Provide the [x, y] coordinate of the cell's center where the given text is located.  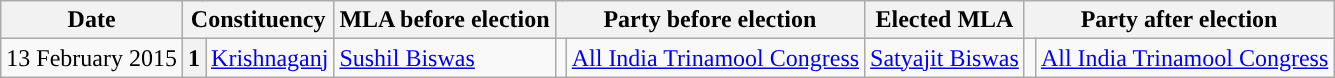
MLA before election [444, 20]
Satyajit Biswas [945, 58]
1 [194, 58]
Sushil Biswas [444, 58]
Date [92, 20]
Constituency [258, 20]
Krishnaganj [270, 58]
13 February 2015 [92, 58]
Party before election [710, 20]
Party after election [1178, 20]
Elected MLA [945, 20]
